Return the (X, Y) coordinate for the center point of the cell that contains the specified text.  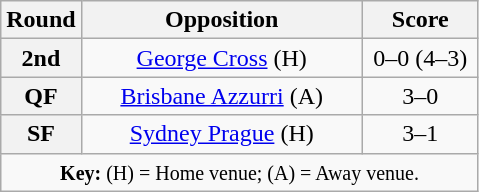
Sydney Prague (H) (222, 134)
Round (41, 20)
SF (41, 134)
QF (41, 96)
Score (420, 20)
Brisbane Azzurri (A) (222, 96)
George Cross (H) (222, 58)
2nd (41, 58)
Key: (H) = Home venue; (A) = Away venue. (240, 172)
Opposition (222, 20)
0–0 (4–3) (420, 58)
3–0 (420, 96)
3–1 (420, 134)
